Search for the cell housing the specified text and yield its (X, Y) center coordinate. 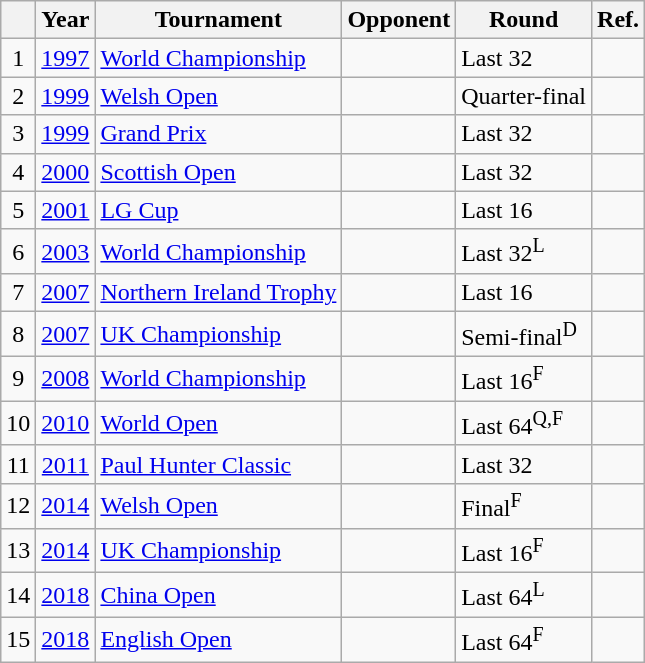
Grand Prix (218, 134)
2008 (66, 378)
Opponent (399, 20)
7 (18, 293)
6 (18, 252)
14 (18, 596)
LG Cup (218, 210)
Last 64L (524, 596)
12 (18, 506)
5 (18, 210)
2001 (66, 210)
Year (66, 20)
13 (18, 550)
2 (18, 96)
2003 (66, 252)
15 (18, 640)
World Open (218, 424)
8 (18, 334)
Last 32L (524, 252)
Last 64F (524, 640)
FinalF (524, 506)
11 (18, 464)
10 (18, 424)
Ref. (618, 20)
Tournament (218, 20)
English Open (218, 640)
Scottish Open (218, 172)
2011 (66, 464)
2010 (66, 424)
9 (18, 378)
Last 64Q,F (524, 424)
1 (18, 58)
2000 (66, 172)
China Open (218, 596)
1997 (66, 58)
Paul Hunter Classic (218, 464)
Northern Ireland Trophy (218, 293)
3 (18, 134)
Quarter-final (524, 96)
Semi-finalD (524, 334)
4 (18, 172)
Round (524, 20)
